Find where the given text appears and provide that cell's center as (X, Y) coordinate. 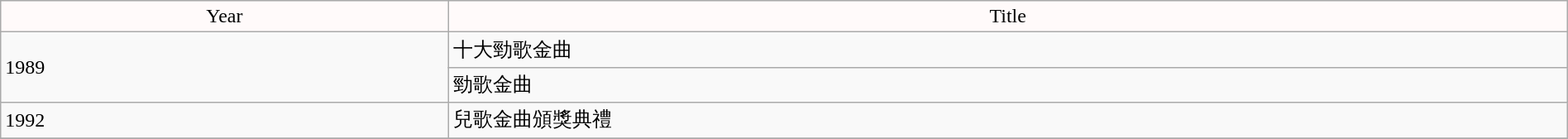
Year (225, 17)
1989 (225, 68)
兒歌金曲頒獎典禮 (1007, 121)
勁歌金曲 (1007, 84)
1992 (225, 121)
十大勁歌金曲 (1007, 50)
Title (1007, 17)
